Return (x, y) of the center of cell containing provided text 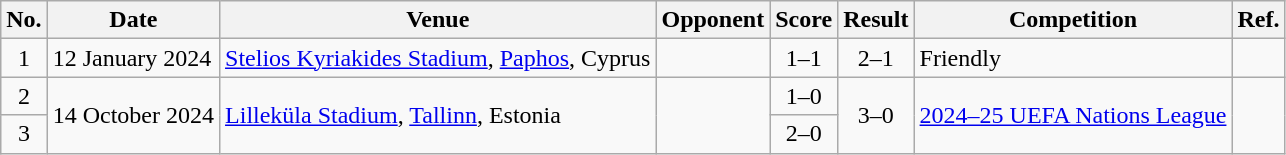
Ref. (1258, 20)
1 (24, 58)
Date (133, 20)
14 October 2024 (133, 115)
Lilleküla Stadium, Tallinn, Estonia (438, 115)
2–1 (876, 58)
2–0 (804, 134)
Friendly (1073, 58)
No. (24, 20)
2 (24, 96)
Competition (1073, 20)
Stelios Kyriakides Stadium, Paphos, Cyprus (438, 58)
3–0 (876, 115)
1–0 (804, 96)
3 (24, 134)
1–1 (804, 58)
Score (804, 20)
Result (876, 20)
12 January 2024 (133, 58)
Opponent (713, 20)
2024–25 UEFA Nations League (1073, 115)
Venue (438, 20)
